Detect which cell encompasses the target text, then output its [X, Y] center coordinate. 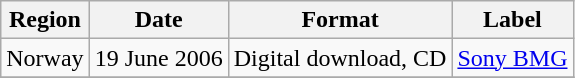
Region [45, 20]
Norway [45, 58]
Label [512, 20]
Digital download, CD [340, 58]
Format [340, 20]
19 June 2006 [158, 58]
Date [158, 20]
Sony BMG [512, 58]
